Search for the cell housing the specified text and yield its [x, y] center coordinate. 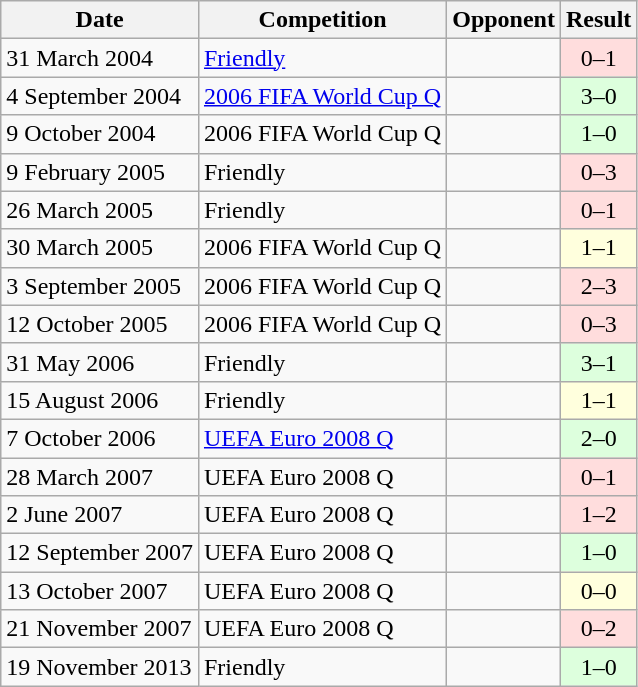
13 October 2007 [100, 591]
0–2 [598, 629]
0–0 [598, 591]
Result [598, 20]
9 October 2004 [100, 134]
Date [100, 20]
31 March 2004 [100, 58]
3–0 [598, 96]
1–2 [598, 515]
3–1 [598, 362]
19 November 2013 [100, 667]
2 June 2007 [100, 515]
9 February 2005 [100, 172]
21 November 2007 [100, 629]
7 October 2006 [100, 438]
31 May 2006 [100, 362]
Opponent [504, 20]
12 September 2007 [100, 553]
30 March 2005 [100, 248]
28 March 2007 [100, 477]
4 September 2004 [100, 96]
Competition [322, 20]
26 March 2005 [100, 210]
15 August 2006 [100, 400]
2–0 [598, 438]
3 September 2005 [100, 286]
12 October 2005 [100, 324]
2–3 [598, 286]
